Locate the cell with the specified text and output its [X, Y] center coordinate. 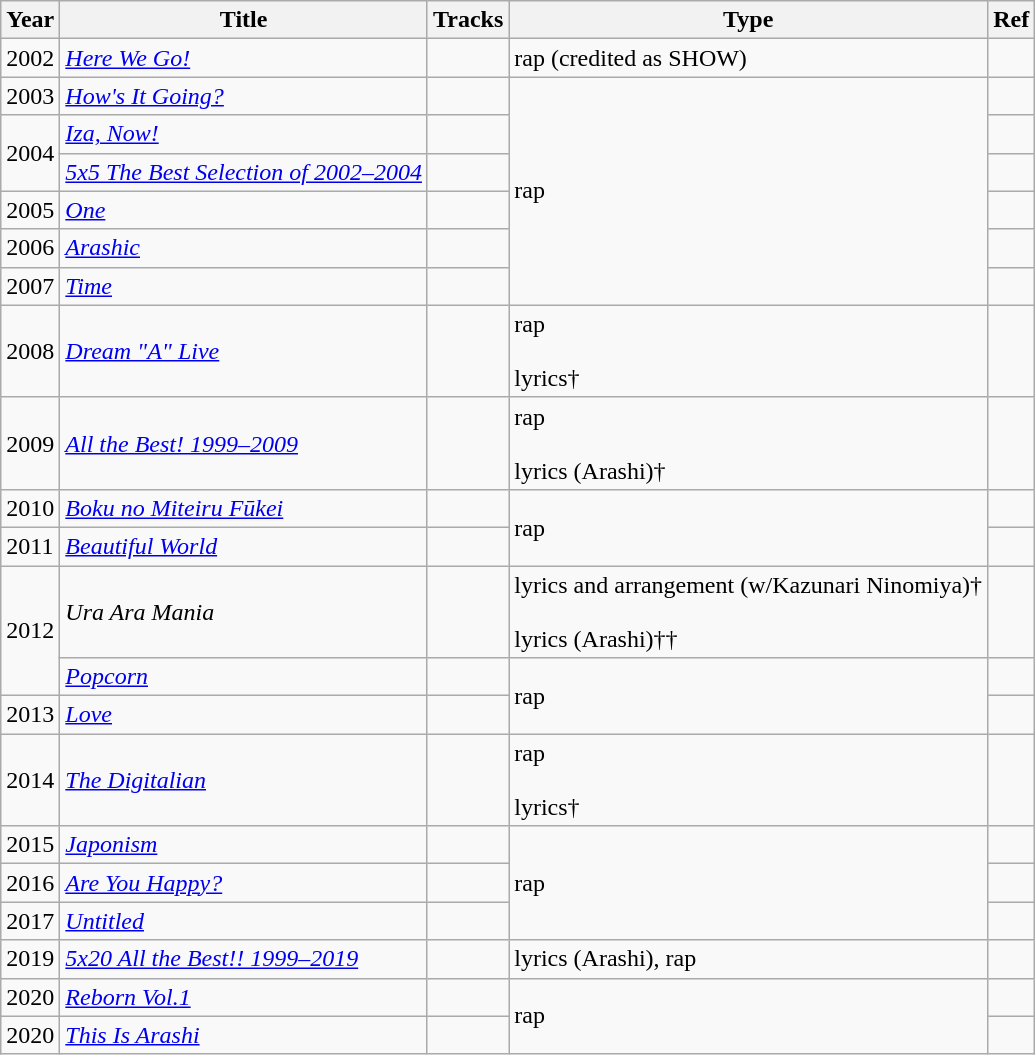
2016 [30, 883]
Japonism [244, 845]
Ref [1012, 20]
2010 [30, 508]
2013 [30, 715]
2009 [30, 443]
Here We Go! [244, 58]
5x20 All the Best!! 1999–2019 [244, 959]
2012 [30, 631]
Untitled [244, 921]
lyrics and arrangement (w/Kazunari Ninomiya)†lyrics (Arashi)†† [748, 612]
Type [748, 20]
All the Best! 1999–2009 [244, 443]
Are You Happy? [244, 883]
2015 [30, 845]
Year [30, 20]
This Is Arashi [244, 1035]
2017 [30, 921]
Dream "A" Live [244, 351]
Boku no Miteiru Fūkei [244, 508]
2005 [30, 210]
Time [244, 286]
Reborn Vol.1 [244, 997]
rap (credited as SHOW) [748, 58]
Iza, Now! [244, 134]
Ura Ara Mania [244, 612]
2019 [30, 959]
2002 [30, 58]
Popcorn [244, 677]
raplyrics (Arashi)† [748, 443]
2014 [30, 780]
Beautiful World [244, 546]
Arashic [244, 248]
Title [244, 20]
2008 [30, 351]
2007 [30, 286]
5x5 The Best Selection of 2002–2004 [244, 172]
Love [244, 715]
How's It Going? [244, 96]
lyrics (Arashi), rap [748, 959]
2003 [30, 96]
Tracks [468, 20]
2004 [30, 153]
2011 [30, 546]
One [244, 210]
2006 [30, 248]
The Digitalian [244, 780]
